Locate the cell with the specified text and output its [x, y] center coordinate. 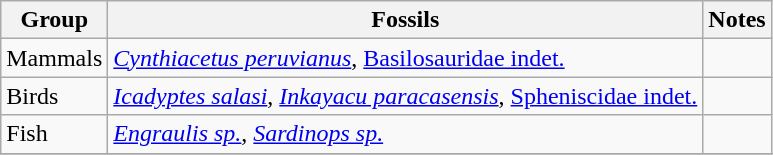
Mammals [54, 58]
Birds [54, 96]
Fish [54, 134]
Engraulis sp., Sardinops sp. [406, 134]
Group [54, 20]
Cynthiacetus peruvianus, Basilosauridae indet. [406, 58]
Icadyptes salasi, Inkayacu paracasensis, Spheniscidae indet. [406, 96]
Notes [737, 20]
Fossils [406, 20]
